Provide the [x, y] coordinate of the cell's center where the given text is located.  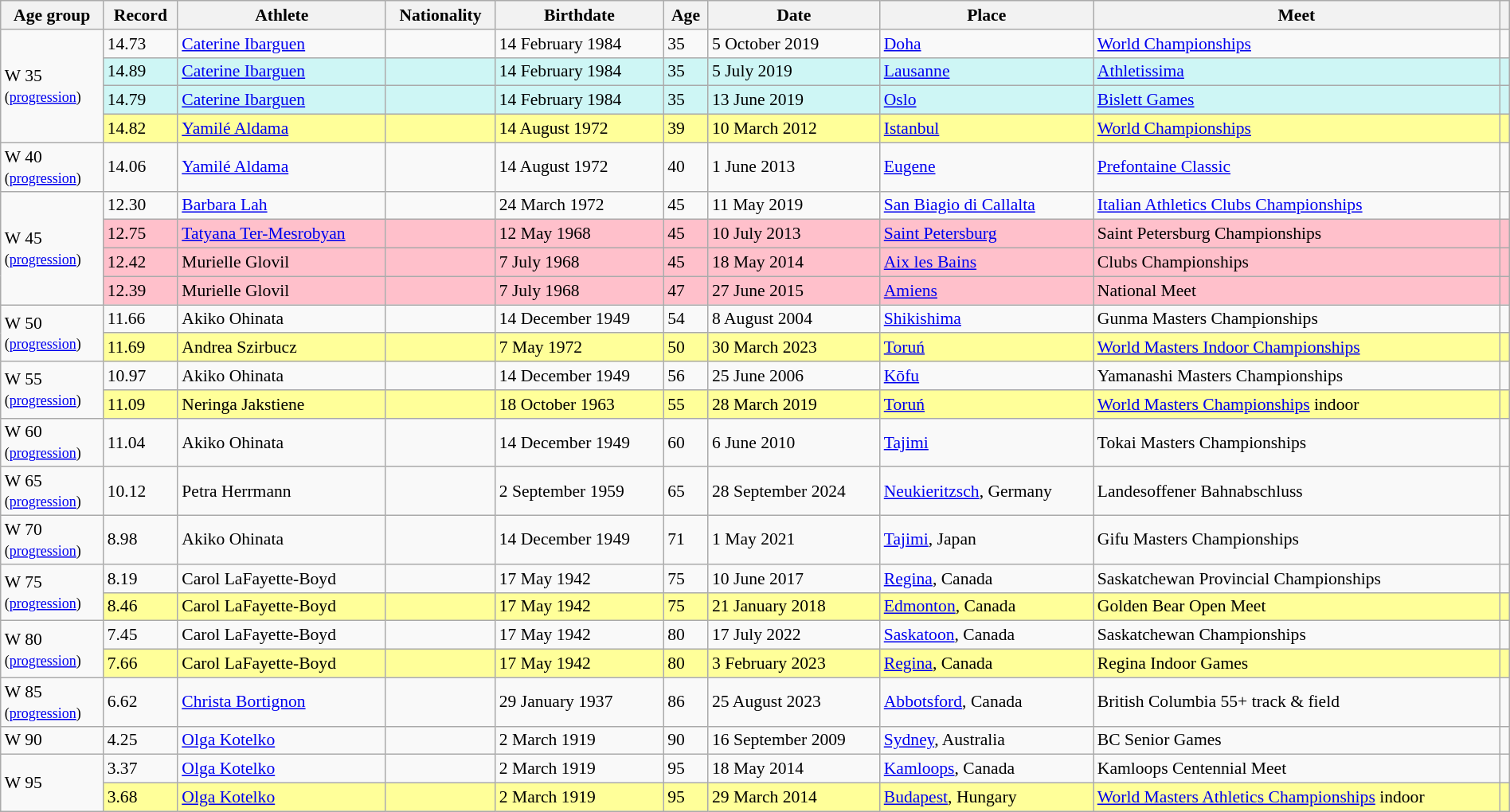
6 June 2010 [794, 443]
24 March 1972 [580, 205]
25 June 2006 [794, 376]
Saint Petersburg [987, 234]
7.45 [141, 635]
Athletissima [1297, 72]
Landesoffener Bahnabschluss [1297, 492]
W 60 (progression) [53, 443]
27 June 2015 [794, 291]
Neukieritzsch, Germany [987, 492]
6.62 [141, 702]
18 October 1963 [580, 404]
3.37 [141, 769]
5 October 2019 [794, 44]
Bislett Games [1297, 100]
14.82 [141, 129]
1 June 2013 [794, 167]
Shikishima [987, 319]
W 40 (progression) [53, 167]
Petra Herrmann [282, 492]
8 August 2004 [794, 319]
Lausanne [987, 72]
Kōfu [987, 376]
10 June 2017 [794, 579]
Clubs Championships [1297, 263]
Tajimi, Japan [987, 540]
21 January 2018 [794, 607]
10.97 [141, 376]
Golden Bear Open Meet [1297, 607]
7.66 [141, 664]
11.04 [141, 443]
25 August 2023 [794, 702]
BC Senior Games [1297, 740]
Saskatoon, Canada [987, 635]
Eugene [987, 167]
W 65 (progression) [53, 492]
14.89 [141, 72]
W 70 (progression) [53, 540]
28 September 2024 [794, 492]
8.46 [141, 607]
Christa Bortignon [282, 702]
Age [686, 15]
Age group [53, 15]
12.42 [141, 263]
W 45 (progression) [53, 248]
2 September 1959 [580, 492]
71 [686, 540]
W 35 (progression) [53, 86]
Place [987, 15]
Italian Athletics Clubs Championships [1297, 205]
65 [686, 492]
39 [686, 129]
3 February 2023 [794, 664]
Aix les Bains [987, 263]
W 50 (progression) [53, 333]
28 March 2019 [794, 404]
50 [686, 348]
Gifu Masters Championships [1297, 540]
Prefontaine Classic [1297, 167]
Saint Petersburg Championships [1297, 234]
Date [794, 15]
Tatyana Ter-Mesrobyan [282, 234]
Abbotsford, Canada [987, 702]
56 [686, 376]
Neringa Jakstiene [282, 404]
W 55 (progression) [53, 390]
14.73 [141, 44]
Doha [987, 44]
Record [141, 15]
W 75 (progression) [53, 592]
8.98 [141, 540]
National Meet [1297, 291]
12.30 [141, 205]
1 May 2021 [794, 540]
17 July 2022 [794, 635]
14.06 [141, 167]
Regina Indoor Games [1297, 664]
10 July 2013 [794, 234]
Nationality [440, 15]
16 September 2009 [794, 740]
30 March 2023 [794, 348]
San Biagio di Callalta [987, 205]
90 [686, 740]
11 May 2019 [794, 205]
11.09 [141, 404]
Saskatchewan Provincial Championships [1297, 579]
4.25 [141, 740]
Amiens [987, 291]
40 [686, 167]
11.69 [141, 348]
10 March 2012 [794, 129]
Saskatchewan Championships [1297, 635]
Sydney, Australia [987, 740]
W 90 [53, 740]
54 [686, 319]
Edmonton, Canada [987, 607]
47 [686, 291]
11.66 [141, 319]
Barbara Lah [282, 205]
8.19 [141, 579]
Budapest, Hungary [987, 798]
Kamloops, Canada [987, 769]
W 95 [53, 783]
5 July 2019 [794, 72]
W 80 (progression) [53, 650]
Andrea Szirbucz [282, 348]
Istanbul [987, 129]
World Masters Championships indoor [1297, 404]
Gunma Masters Championships [1297, 319]
W 85 (progression) [53, 702]
Kamloops Centennial Meet [1297, 769]
Meet [1297, 15]
Tajimi [987, 443]
86 [686, 702]
12 May 1968 [580, 234]
55 [686, 404]
10.12 [141, 492]
60 [686, 443]
29 January 1937 [580, 702]
Birthdate [580, 15]
Athlete [282, 15]
World Masters Athletics Championships indoor [1297, 798]
7 May 1972 [580, 348]
Oslo [987, 100]
12.39 [141, 291]
Yamanashi Masters Championships [1297, 376]
3.68 [141, 798]
29 March 2014 [794, 798]
14.79 [141, 100]
World Masters Indoor Championships [1297, 348]
Tokai Masters Championships [1297, 443]
13 June 2019 [794, 100]
12.75 [141, 234]
British Columbia 55+ track & field [1297, 702]
